Capture the cell that displays the provided text and extract its (x, y) central coordinate. 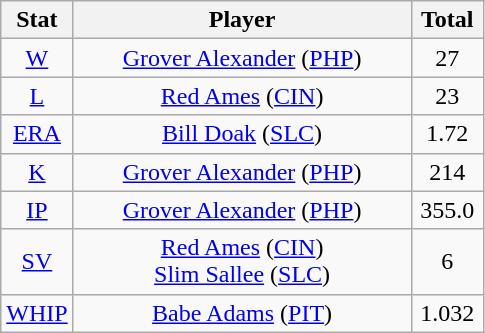
27 (447, 58)
1.032 (447, 313)
Red Ames (CIN)Slim Sallee (SLC) (242, 262)
SV (37, 262)
Babe Adams (PIT) (242, 313)
Bill Doak (SLC) (242, 134)
Stat (37, 20)
1.72 (447, 134)
IP (37, 210)
6 (447, 262)
L (37, 96)
ERA (37, 134)
214 (447, 172)
W (37, 58)
23 (447, 96)
Player (242, 20)
Red Ames (CIN) (242, 96)
Total (447, 20)
355.0 (447, 210)
WHIP (37, 313)
K (37, 172)
